Identify which cell holds the provided text, then report its (X, Y) central coordinate. 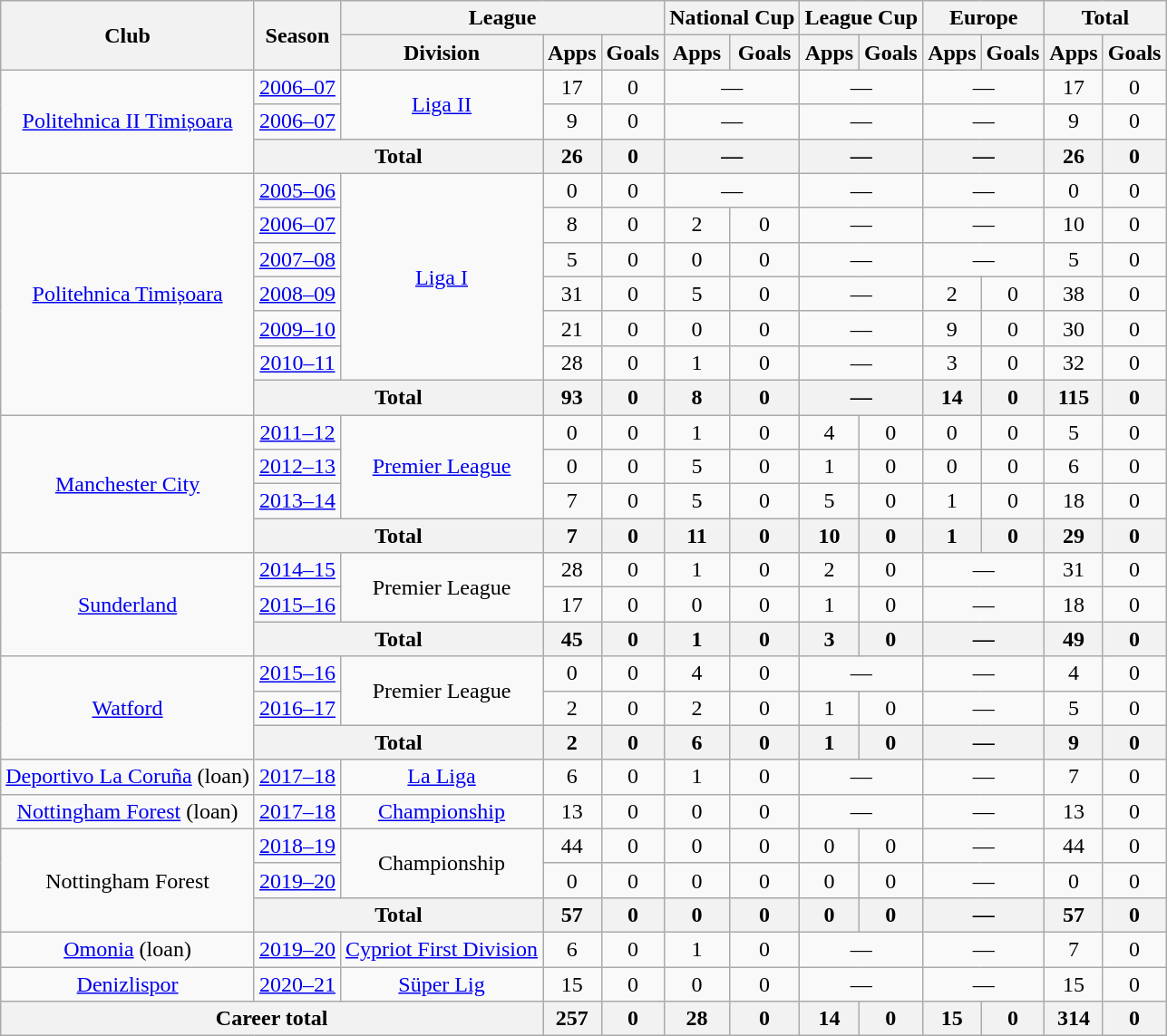
115 (1074, 397)
29 (1074, 536)
2008–09 (297, 294)
League Cup (861, 18)
2016–17 (297, 708)
League (502, 18)
2010–11 (297, 363)
32 (1074, 363)
11 (697, 536)
Career total (272, 1019)
257 (572, 1019)
Watford (128, 708)
National Cup (733, 18)
2020–21 (297, 983)
Süper Lig (441, 983)
Nottingham Forest (loan) (128, 811)
La Liga (441, 777)
2013–14 (297, 501)
38 (1074, 294)
21 (572, 328)
Denizlispor (128, 983)
Liga II (441, 104)
Sunderland (128, 605)
Politehnica Timișoara (128, 294)
Manchester City (128, 484)
2014–15 (297, 570)
2007–08 (297, 259)
2011–12 (297, 432)
Europe (984, 18)
Cypriot First Division (441, 949)
2009–10 (297, 328)
30 (1074, 328)
Division (441, 53)
2012–13 (297, 467)
2005–06 (297, 190)
Liga I (441, 276)
Omonia (loan) (128, 949)
314 (1074, 1019)
Politehnica II Timișoara (128, 121)
Deportivo La Coruña (loan) (128, 777)
49 (1074, 639)
Season (297, 35)
93 (572, 397)
2018–19 (297, 846)
Club (128, 35)
Nottingham Forest (128, 880)
45 (572, 639)
